Locate the cell with the specified text and output its [x, y] center coordinate. 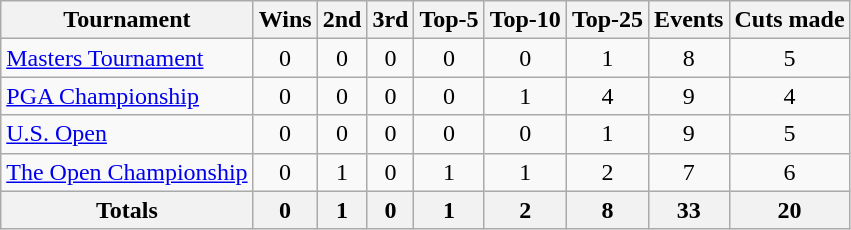
Events [689, 20]
7 [689, 172]
Wins [285, 20]
Totals [127, 210]
3rd [390, 20]
6 [790, 172]
20 [790, 210]
33 [689, 210]
The Open Championship [127, 172]
2nd [342, 20]
Top-5 [449, 20]
Top-25 [607, 20]
U.S. Open [127, 134]
Cuts made [790, 20]
Masters Tournament [127, 58]
Tournament [127, 20]
Top-10 [525, 20]
PGA Championship [127, 96]
